Output the (X, Y) coordinate of the center of the cell containing the given text.  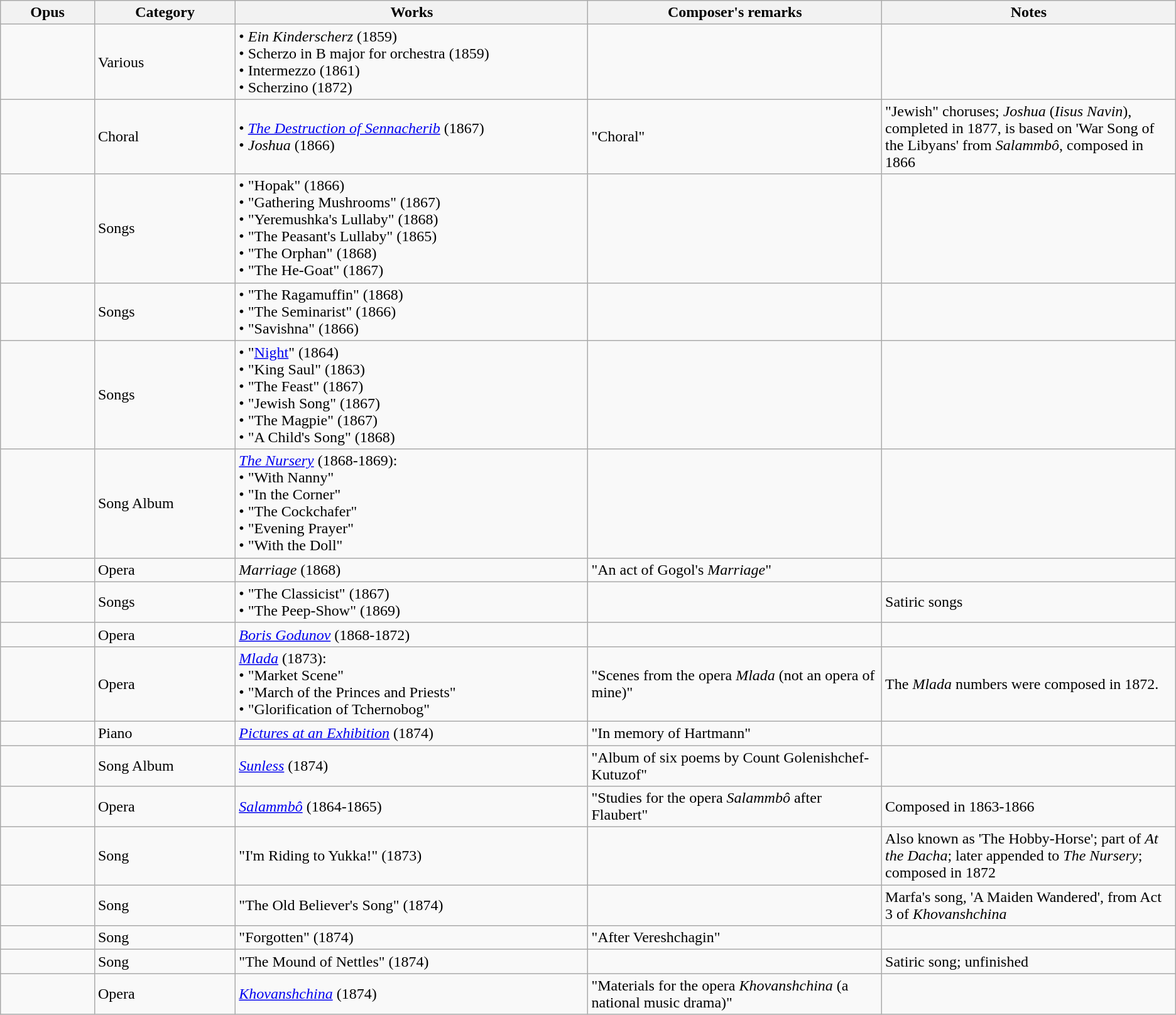
Satiric song; unfinished (1029, 962)
The Mlada numbers were composed in 1872. (1029, 683)
Notes (1029, 13)
"Studies for the opera Salammbô after Flaubert" (735, 806)
• "The Ragamuffin" (1868)• "The Seminarist" (1866)• "Savishna" (1866) (412, 312)
Mlada (1873):• "Market Scene"• "March of the Princes and Priests"• "Glorification of Tchernobog" (412, 683)
"The Old Believer's Song" (1874) (412, 906)
"The Mound of Nettles" (1874) (412, 962)
"Forgotten" (1874) (412, 938)
• Ein Kinderscherz (1859)• Scherzo in B major for orchestra (1859)• Intermezzo (1861)• Scherzino (1872) (412, 62)
• "Night" (1864)• "King Saul" (1863)• "The Feast" (1867)• "Jewish Song" (1867)• "The Magpie" (1867)• "A Child's Song" (1868) (412, 394)
Piano (165, 733)
"After Vereshchagin" (735, 938)
"I'm Riding to Yukka!" (1873) (412, 856)
Salammbô (1864-1865) (412, 806)
• The Destruction of Sennacherib (1867)• Joshua (1866) (412, 137)
"Materials for the opera Khovanshchina (a national music drama)" (735, 994)
Pictures at an Exhibition (1874) (412, 733)
"Album of six poems by Count Golenishchef-Kutuzof" (735, 765)
"Choral" (735, 137)
Satiric songs (1029, 602)
Marriage (1868) (412, 570)
Category (165, 13)
"An act of Gogol's Marriage" (735, 570)
Choral (165, 137)
Composed in 1863-1866 (1029, 806)
Various (165, 62)
"Jewish" choruses; Joshua (Iisus Navin), completed in 1877, is based on 'War Song of the Libyans' from Salammbô, composed in 1866 (1029, 137)
"Scenes from the opera Mlada (not an opera of mine)" (735, 683)
Composer's remarks (735, 13)
Boris Godunov (1868-1872) (412, 634)
Works (412, 13)
Marfa's song, 'A Maiden Wandered', from Act 3 of Khovanshchina (1029, 906)
The Nursery (1868-1869):• "With Nanny"• "In the Corner"• "The Cockchafer"• "Evening Prayer"• "With the Doll" (412, 504)
Opus (48, 13)
"In memory of Hartmann" (735, 733)
Also known as 'The Hobby-Horse'; part of At the Dacha; later appended to The Nursery; composed in 1872 (1029, 856)
• "The Classicist" (1867)• "The Peep-Show" (1869) (412, 602)
Sunless (1874) (412, 765)
Khovanshchina (1874) (412, 994)
